Scan for the cell matching the given text and deliver its [X, Y] coordinate at center. 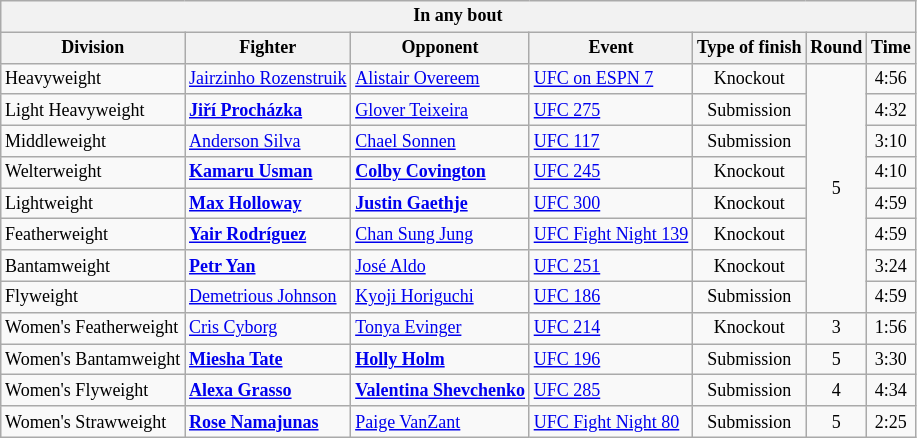
4:34 [891, 390]
Valentina Shevchenko [440, 390]
Yair Rodríguez [268, 234]
UFC 196 [610, 360]
Round [836, 48]
3 [836, 328]
UFC 275 [610, 110]
UFC 285 [610, 390]
Women's Featherweight [93, 328]
Petr Yan [268, 266]
Opponent [440, 48]
3:10 [891, 140]
UFC Fight Night 139 [610, 234]
Alistair Overeem [440, 78]
4:32 [891, 110]
4:10 [891, 172]
Chan Sung Jung [440, 234]
2:25 [891, 422]
Time [891, 48]
Cris Cyborg [268, 328]
Paige VanZant [440, 422]
In any bout [458, 16]
UFC on ESPN 7 [610, 78]
UFC 117 [610, 140]
Tonya Evinger [440, 328]
UFC 300 [610, 204]
Max Holloway [268, 204]
4 [836, 390]
Type of finish [750, 48]
Light Heavyweight [93, 110]
Jairzinho Rozenstruik [268, 78]
Holly Holm [440, 360]
Welterweight [93, 172]
Kyoji Horiguchi [440, 296]
José Aldo [440, 266]
Jiří Procházka [268, 110]
Featherweight [93, 234]
Event [610, 48]
Division [93, 48]
Demetrious Johnson [268, 296]
UFC 251 [610, 266]
Flyweight [93, 296]
Women's Flyweight [93, 390]
UFC Fight Night 80 [610, 422]
Alexa Grasso [268, 390]
Fighter [268, 48]
Lightweight [93, 204]
3:24 [891, 266]
Women's Strawweight [93, 422]
Women's Bantamweight [93, 360]
UFC 186 [610, 296]
Bantamweight [93, 266]
Chael Sonnen [440, 140]
Rose Namajunas [268, 422]
Middleweight [93, 140]
UFC 214 [610, 328]
1:56 [891, 328]
Miesha Tate [268, 360]
Colby Covington [440, 172]
Kamaru Usman [268, 172]
4:56 [891, 78]
Justin Gaethje [440, 204]
UFC 245 [610, 172]
Heavyweight [93, 78]
3:30 [891, 360]
Anderson Silva [268, 140]
Glover Teixeira [440, 110]
